Return the [X, Y] coordinate for the center point of the cell that contains the specified text.  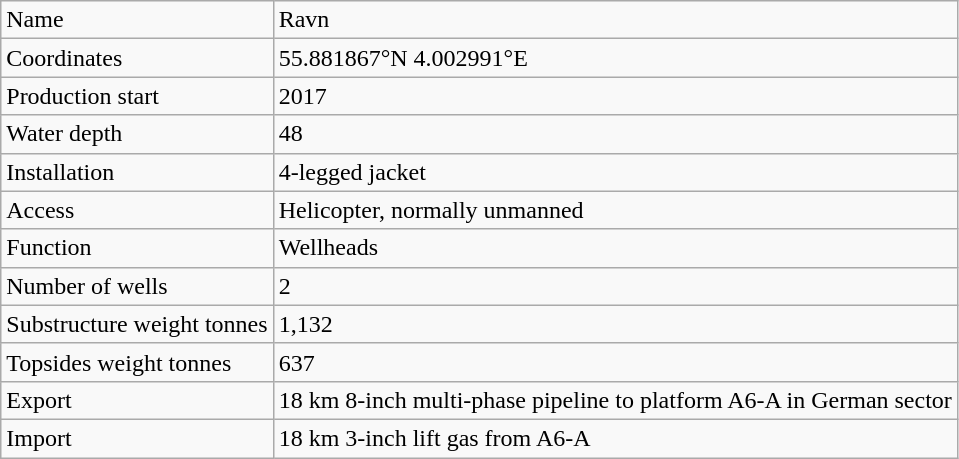
Name [137, 20]
Coordinates [137, 58]
Water depth [137, 134]
Topsides weight tonnes [137, 362]
4-legged jacket [615, 172]
18 km 8-inch multi-phase pipeline to platform A6-A in German sector [615, 400]
1,132 [615, 324]
Substructure weight tonnes [137, 324]
55.881867°N 4.002991°E [615, 58]
Export [137, 400]
2017 [615, 96]
Ravn [615, 20]
Function [137, 248]
637 [615, 362]
2 [615, 286]
Helicopter, normally unmanned [615, 210]
Access [137, 210]
48 [615, 134]
Wellheads [615, 248]
Production start [137, 96]
18 km 3-inch lift gas from A6-A [615, 438]
Number of wells [137, 286]
Installation [137, 172]
Import [137, 438]
